Search for the cell housing the specified text and yield its [x, y] center coordinate. 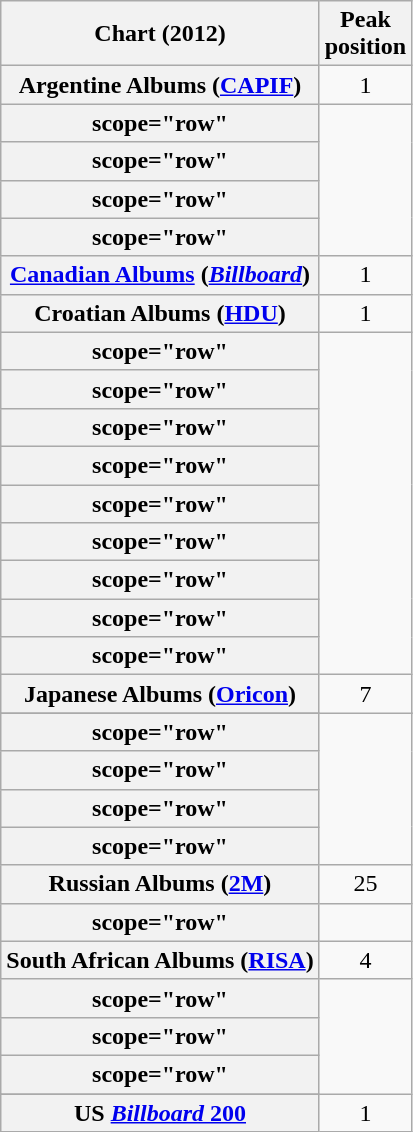
4 [365, 960]
25 [365, 884]
Japanese Albums (Oricon) [160, 694]
Croatian Albums (HDU) [160, 313]
Peakposition [365, 34]
7 [365, 694]
South African Albums (RISA) [160, 960]
Chart (2012) [160, 34]
Russian Albums (2M) [160, 884]
Argentine Albums (CAPIF) [160, 85]
Canadian Albums (Billboard) [160, 275]
US Billboard 200 [160, 1113]
